Scan for the cell matching the given text and deliver its [x, y] coordinate at center. 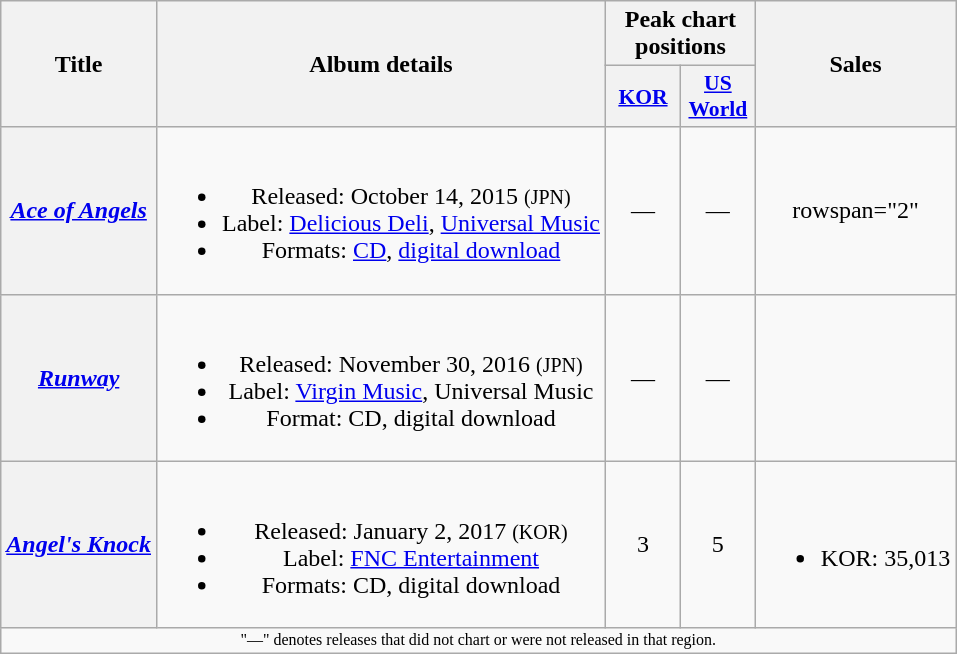
3 [644, 544]
Ace of Angels [79, 210]
Released: November 30, 2016 (JPN)Label: Virgin Music, Universal MusicFormat: CD, digital download [382, 378]
Peak chart positions [681, 34]
Album details [382, 64]
KOR [644, 96]
Angel's Knock [79, 544]
"—" denotes releases that did not chart or were not released in that region. [478, 640]
Released: January 2, 2017 (KOR)Label: FNC EntertainmentFormats: CD, digital download [382, 544]
Title [79, 64]
Sales [855, 64]
KOR: 35,013 [855, 544]
5 [718, 544]
Released: October 14, 2015 (JPN)Label: Delicious Deli, Universal MusicFormats: CD, digital download [382, 210]
rowspan="2" [855, 210]
US World [718, 96]
Runway [79, 378]
